Determine the [X, Y] coordinate at the center of the cell enclosing the given text.  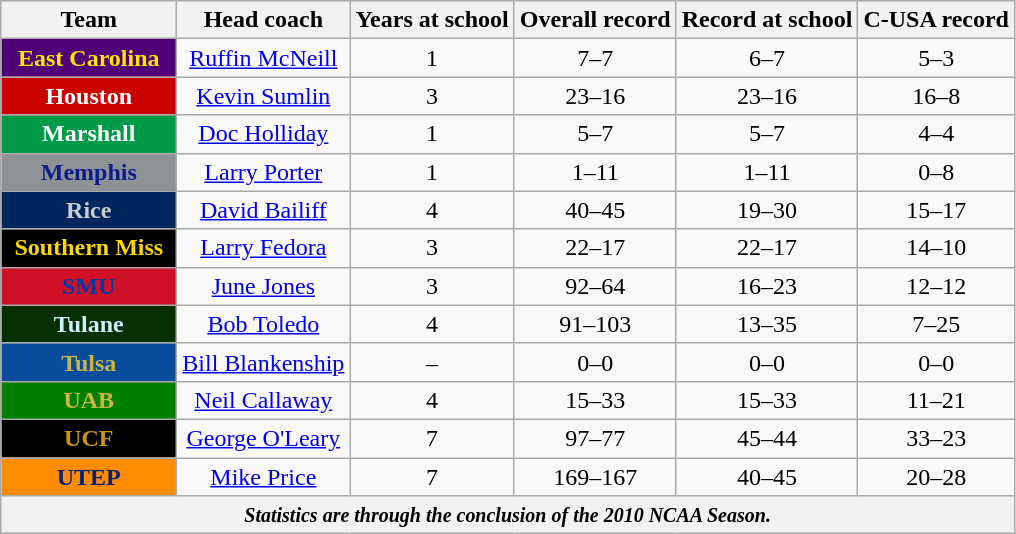
7–25 [936, 324]
Rice [89, 210]
Marshall [89, 134]
Doc Holliday [264, 134]
David Bailiff [264, 210]
Bill Blankenship [264, 362]
19–30 [767, 210]
Record at school [767, 20]
4–4 [936, 134]
169–167 [595, 477]
C-USA record [936, 20]
97–77 [595, 438]
13–35 [767, 324]
Tulsa [89, 362]
Tulane [89, 324]
20–28 [936, 477]
Neil Callaway [264, 400]
Southern Miss [89, 248]
Team [89, 20]
Statistics are through the conclusion of the 2010 NCAA Season. [508, 515]
East Carolina [89, 58]
45–44 [767, 438]
Mike Price [264, 477]
Bob Toledo [264, 324]
Overall record [595, 20]
91–103 [595, 324]
UCF [89, 438]
SMU [89, 286]
George O'Leary [264, 438]
14–10 [936, 248]
Kevin Sumlin [264, 96]
UAB [89, 400]
0–8 [936, 172]
15–17 [936, 210]
Years at school [432, 20]
– [432, 362]
Houston [89, 96]
Larry Fedora [264, 248]
92–64 [595, 286]
Larry Porter [264, 172]
16–23 [767, 286]
UTEP [89, 477]
5–3 [936, 58]
16–8 [936, 96]
6–7 [767, 58]
Ruffin McNeill [264, 58]
June Jones [264, 286]
11–21 [936, 400]
12–12 [936, 286]
7–7 [595, 58]
Memphis [89, 172]
Head coach [264, 20]
33–23 [936, 438]
